Scan for the cell matching the given text and deliver its (x, y) coordinate at center. 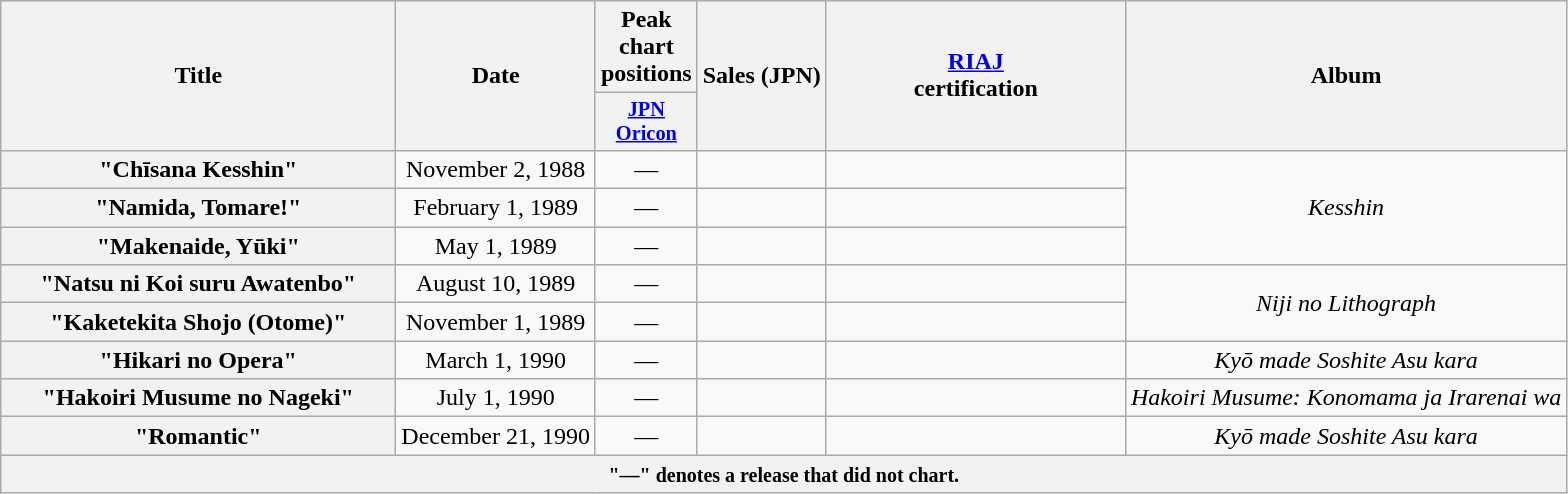
JPNOricon (646, 122)
"Makenaide, Yūki" (198, 246)
RIAJcertification (976, 76)
Kesshin (1346, 207)
"Hikari no Opera" (198, 360)
November 1, 1989 (496, 322)
"Chīsana Kesshin" (198, 169)
November 2, 1988 (496, 169)
Title (198, 76)
May 1, 1989 (496, 246)
"Namida, Tomare!" (198, 208)
"Romantic" (198, 436)
March 1, 1990 (496, 360)
"Natsu ni Koi suru Awatenbo" (198, 284)
Peak chart positions (646, 47)
"—" denotes a release that did not chart. (784, 474)
Niji no Lithograph (1346, 303)
Album (1346, 76)
August 10, 1989 (496, 284)
July 1, 1990 (496, 398)
Sales (JPN) (762, 76)
Hakoiri Musume: Konomama ja Irarenai wa (1346, 398)
Date (496, 76)
"Hakoiri Musume no Nageki" (198, 398)
December 21, 1990 (496, 436)
February 1, 1989 (496, 208)
"Kaketekita Shojo (Otome)" (198, 322)
